Detect which cell encompasses the target text, then output its (x, y) center coordinate. 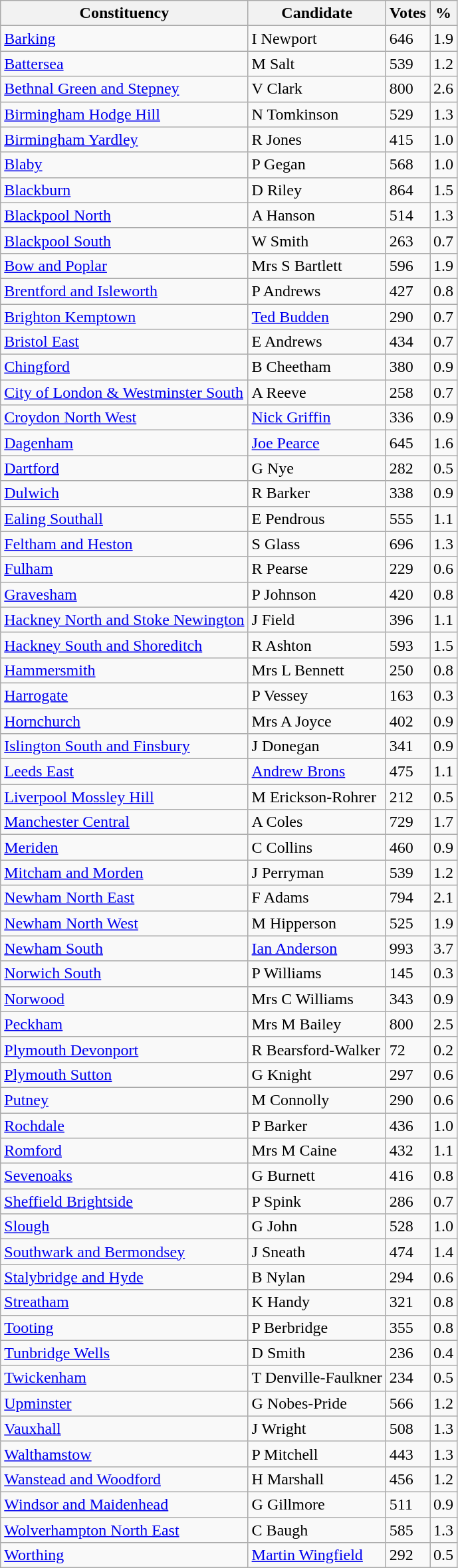
297 (407, 1075)
B Nylan (316, 1277)
Upminster (124, 1403)
Bethnal Green and Stepney (124, 89)
Martin Wingfield (316, 1555)
263 (407, 240)
Sevenoaks (124, 1176)
432 (407, 1151)
Mrs A Joyce (316, 721)
282 (407, 468)
1.6 (443, 443)
A Hanson (316, 215)
2.5 (443, 1024)
Manchester Central (124, 822)
S Glass (316, 544)
555 (407, 519)
596 (407, 266)
Tooting (124, 1328)
Battersea (124, 64)
Ealing Southall (124, 519)
Mrs M Bailey (316, 1024)
Joe Pearce (316, 443)
Candidate (316, 13)
Mrs S Bartlett (316, 266)
Worthing (124, 1555)
Ted Budden (316, 317)
Fulham (124, 569)
528 (407, 1227)
D Smith (316, 1353)
Liverpool Mossley Hill (124, 797)
443 (407, 1454)
Islington South and Finsbury (124, 746)
511 (407, 1504)
Andrew Brons (316, 772)
R Bearsford-Walker (316, 1049)
Harrogate (124, 695)
3.7 (443, 948)
729 (407, 822)
Bristol East (124, 342)
258 (407, 392)
Mrs M Caine (316, 1151)
J Field (316, 620)
341 (407, 746)
Newham North East (124, 898)
Constituency (124, 13)
236 (407, 1353)
P Johnson (316, 594)
Votes (407, 13)
G Knight (316, 1075)
396 (407, 620)
Blackburn (124, 190)
R Barker (316, 493)
294 (407, 1277)
229 (407, 569)
Barking (124, 39)
Brentford and Isleworth (124, 291)
Walthamstow (124, 1454)
Hornchurch (124, 721)
H Marshall (316, 1479)
N Tomkinson (316, 114)
J Perryman (316, 873)
Newham North West (124, 923)
T Denville-Faulkner (316, 1378)
Plymouth Devonport (124, 1049)
Feltham and Heston (124, 544)
529 (407, 114)
508 (407, 1429)
Tunbridge Wells (124, 1353)
Mrs C Williams (316, 999)
593 (407, 645)
G Nobes-Pride (316, 1403)
Ian Anderson (316, 948)
J Donegan (316, 746)
P Vessey (316, 695)
355 (407, 1328)
Blackpool South (124, 240)
Peckham (124, 1024)
J Sneath (316, 1252)
W Smith (316, 240)
M Erickson-Rohrer (316, 797)
G Gillmore (316, 1504)
460 (407, 847)
Hackney South and Shoreditch (124, 645)
R Pearse (316, 569)
Wanstead and Woodford (124, 1479)
212 (407, 797)
Meriden (124, 847)
Southwark and Bermondsey (124, 1252)
D Riley (316, 190)
Nick Griffin (316, 418)
336 (407, 418)
A Coles (316, 822)
993 (407, 948)
250 (407, 670)
0.2 (443, 1049)
Brighton Kemptown (124, 317)
Gravesham (124, 594)
525 (407, 923)
P Berbridge (316, 1328)
568 (407, 165)
Croydon North West (124, 418)
416 (407, 1176)
Hammersmith (124, 670)
475 (407, 772)
864 (407, 190)
696 (407, 544)
646 (407, 39)
M Salt (316, 64)
234 (407, 1378)
Streatham (124, 1302)
72 (407, 1049)
E Pendrous (316, 519)
M Hipperson (316, 923)
402 (407, 721)
Twickenham (124, 1378)
Windsor and Maidenhead (124, 1504)
Slough (124, 1227)
E Andrews (316, 342)
G Burnett (316, 1176)
V Clark (316, 89)
Hackney North and Stoke Newington (124, 620)
434 (407, 342)
474 (407, 1252)
Leeds East (124, 772)
B Cheetham (316, 367)
C Baugh (316, 1529)
420 (407, 594)
Newham South (124, 948)
J Wright (316, 1429)
Mitcham and Morden (124, 873)
Dartford (124, 468)
Mrs L Bennett (316, 670)
Plymouth Sutton (124, 1075)
Norwich South (124, 974)
2.1 (443, 898)
Chingford (124, 367)
Rochdale (124, 1126)
A Reeve (316, 392)
P Andrews (316, 291)
City of London & Westminster South (124, 392)
286 (407, 1201)
K Handy (316, 1302)
514 (407, 215)
Sheffield Brightside (124, 1201)
645 (407, 443)
0.4 (443, 1353)
P Barker (316, 1126)
338 (407, 493)
Blackpool North (124, 215)
2.6 (443, 89)
Wolverhampton North East (124, 1529)
P Spink (316, 1201)
163 (407, 695)
145 (407, 974)
C Collins (316, 847)
G John (316, 1227)
R Jones (316, 139)
P Gegan (316, 165)
Romford (124, 1151)
380 (407, 367)
M Connolly (316, 1100)
Birmingham Yardley (124, 139)
Dagenham (124, 443)
P Mitchell (316, 1454)
436 (407, 1126)
292 (407, 1555)
G Nye (316, 468)
Birmingham Hodge Hill (124, 114)
456 (407, 1479)
P Williams (316, 974)
427 (407, 291)
Norwood (124, 999)
1.4 (443, 1252)
Vauxhall (124, 1429)
% (443, 13)
585 (407, 1529)
Bow and Poplar (124, 266)
415 (407, 139)
F Adams (316, 898)
794 (407, 898)
Stalybridge and Hyde (124, 1277)
Dulwich (124, 493)
343 (407, 999)
R Ashton (316, 645)
Putney (124, 1100)
321 (407, 1302)
1.7 (443, 822)
I Newport (316, 39)
Blaby (124, 165)
566 (407, 1403)
